Locate the cell with the specified text and output its [x, y] center coordinate. 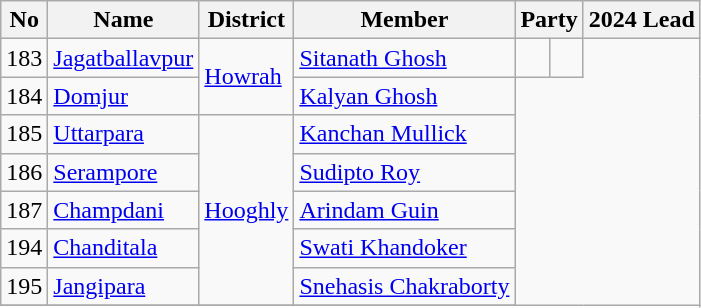
Sitanath Ghosh [404, 58]
185 [24, 134]
Arindam Guin [404, 210]
Jangipara [124, 286]
No [24, 20]
District [246, 20]
Name [124, 20]
Jagatballavpur [124, 58]
Sudipto Roy [404, 172]
Howrah [246, 77]
Domjur [124, 96]
Party [549, 20]
Kanchan Mullick [404, 134]
Kalyan Ghosh [404, 96]
2024 Lead [642, 20]
195 [24, 286]
Uttarpara [124, 134]
Chanditala [124, 248]
Serampore [124, 172]
Member [404, 20]
184 [24, 96]
Swati Khandoker [404, 248]
194 [24, 248]
Champdani [124, 210]
187 [24, 210]
Hooghly [246, 210]
Snehasis Chakraborty [404, 286]
186 [24, 172]
183 [24, 58]
